Find where the given text appears and provide that cell's center as [X, Y] coordinate. 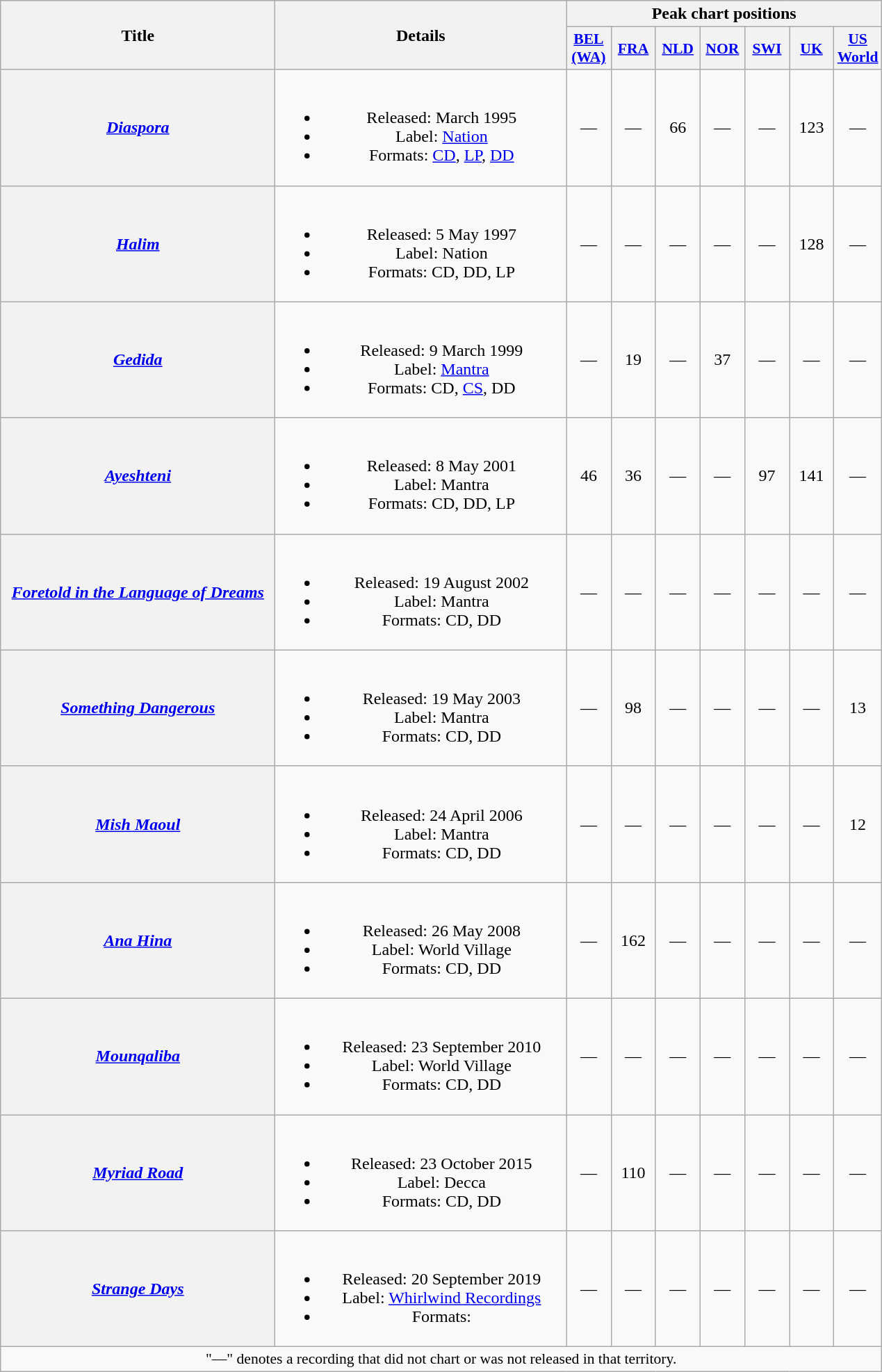
Strange Days [138, 1289]
123 [812, 128]
Peak chart positions [724, 14]
36 [633, 475]
"—" denotes a recording that did not chart or was not released in that territory. [441, 1359]
Details [421, 35]
USWorld [858, 49]
12 [858, 824]
FRA [633, 49]
19 [633, 360]
66 [678, 128]
162 [633, 940]
Myriad Road [138, 1173]
Released: 23 October 2015 Label: DeccaFormats: CD, DD [421, 1173]
128 [812, 243]
Ana Hina [138, 940]
37 [722, 360]
UK [812, 49]
46 [589, 475]
Released: 5 May 1997 Label: Nation Formats: CD, DD, LP [421, 243]
NOR [722, 49]
98 [633, 708]
BEL(WA) [589, 49]
Foretold in the Language of Dreams [138, 592]
Released: 8 May 2001 Label: Mantra Formats: CD, DD, LP [421, 475]
Title [138, 35]
SWI [767, 49]
Gedida [138, 360]
Released: 9 March 1999 Label: Mantra Formats: CD, CS, DD [421, 360]
Released: 19 August 2002 Label: Mantra Formats: CD, DD [421, 592]
Released: 26 May 2008 Label: World Village Formats: CD, DD [421, 940]
Released: 23 September 2010 Label: World Village Formats: CD, DD [421, 1056]
Diaspora [138, 128]
110 [633, 1173]
Halim [138, 243]
Released: March 1995 Label: Nation Formats: CD, LP, DD [421, 128]
13 [858, 708]
141 [812, 475]
Mounqaliba [138, 1056]
Released: 19 May 2003 Label: Mantra Formats: CD, DD [421, 708]
Ayeshteni [138, 475]
Released: 20 September 2019Label: Whirlwind RecordingsFormats: [421, 1289]
Something Dangerous [138, 708]
NLD [678, 49]
97 [767, 475]
Released: 24 April 2006 Label: Mantra Formats: CD, DD [421, 824]
Mish Maoul [138, 824]
